Return [x, y] of the center of cell containing provided text 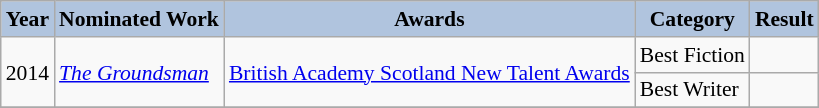
Best Fiction [692, 55]
Category [692, 19]
The Groundsman [139, 72]
Result [784, 19]
Awards [430, 19]
Best Writer [692, 90]
British Academy Scotland New Talent Awards [430, 72]
2014 [28, 72]
Year [28, 19]
Nominated Work [139, 19]
